From the cell containing the given text, extract its center point as (X, Y) coordinate. 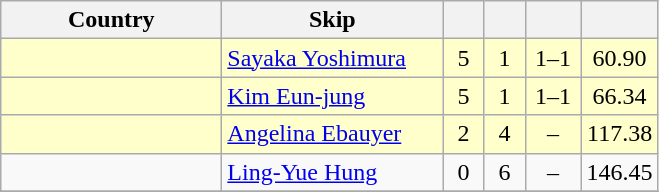
146.45 (620, 172)
Angelina Ebauyer (332, 134)
6 (504, 172)
4 (504, 134)
Sayaka Yoshimura (332, 58)
Skip (332, 20)
0 (464, 172)
60.90 (620, 58)
Ling-Yue Hung (332, 172)
66.34 (620, 96)
Kim Eun-jung (332, 96)
Country (112, 20)
117.38 (620, 134)
2 (464, 134)
